Find where the given text appears and provide that cell's center as (x, y) coordinate. 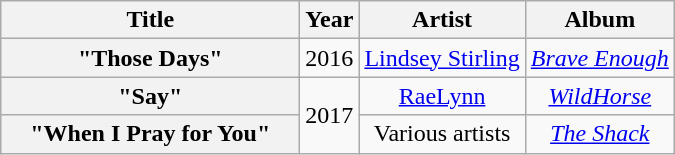
Year (330, 20)
"Those Days" (150, 58)
"When I Pray for You" (150, 134)
Lindsey Stirling (442, 58)
Brave Enough (600, 58)
Title (150, 20)
RaeLynn (442, 96)
The Shack (600, 134)
Various artists (442, 134)
"Say" (150, 96)
2016 (330, 58)
Artist (442, 20)
2017 (330, 115)
WildHorse (600, 96)
Album (600, 20)
